Return [X, Y] of the center of cell containing provided text 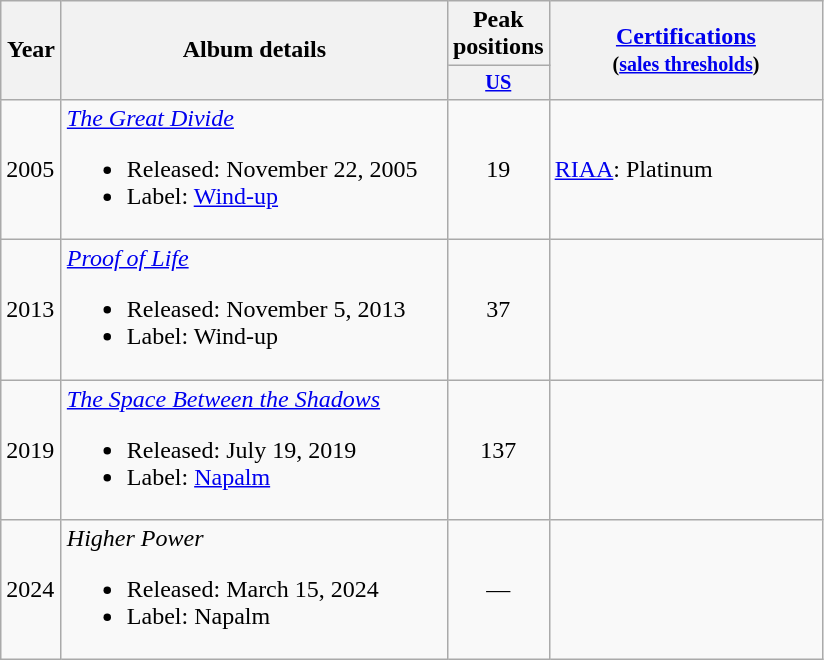
Certifications(sales thresholds) [686, 50]
The Great DivideReleased: November 22, 2005Label: Wind-up [254, 169]
— [498, 590]
Album details [254, 50]
Year [32, 50]
Higher PowerReleased: March 15, 2024Label: Napalm [254, 590]
37 [498, 310]
The Space Between the ShadowsReleased: July 19, 2019Label: Napalm [254, 450]
2024 [32, 590]
Peak positions [498, 34]
Proof of LifeReleased: November 5, 2013Label: Wind-up [254, 310]
US [498, 83]
RIAA: Platinum [686, 169]
2019 [32, 450]
137 [498, 450]
19 [498, 169]
2005 [32, 169]
2013 [32, 310]
